For the text-containing cell, return its midpoint in [x, y] coordinate format. 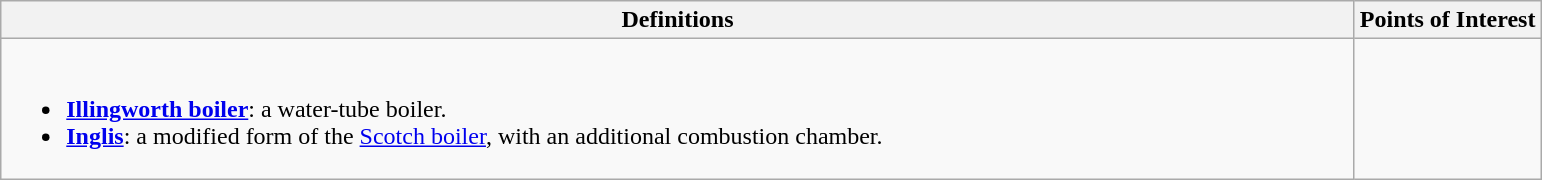
Points of Interest [1448, 20]
Illingworth boiler: a water-tube boiler.Inglis: a modified form of the Scotch boiler, with an additional combustion chamber. [678, 109]
Definitions [678, 20]
